Find where the given text appears and provide that cell's center as (x, y) coordinate. 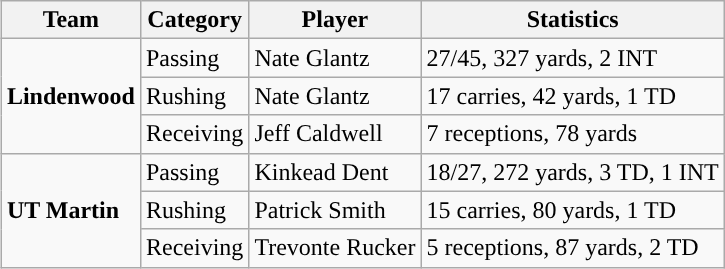
Statistics (572, 20)
Player (335, 20)
15 carries, 80 yards, 1 TD (572, 210)
UT Martin (70, 210)
Patrick Smith (335, 210)
Lindenwood (70, 96)
Team (70, 20)
27/45, 327 yards, 2 INT (572, 58)
Jeff Caldwell (335, 134)
7 receptions, 78 yards (572, 134)
Kinkead Dent (335, 172)
Trevonte Rucker (335, 248)
17 carries, 42 yards, 1 TD (572, 96)
5 receptions, 87 yards, 2 TD (572, 248)
Category (194, 20)
18/27, 272 yards, 3 TD, 1 INT (572, 172)
